For the text-containing cell, return its midpoint in [X, Y] coordinate format. 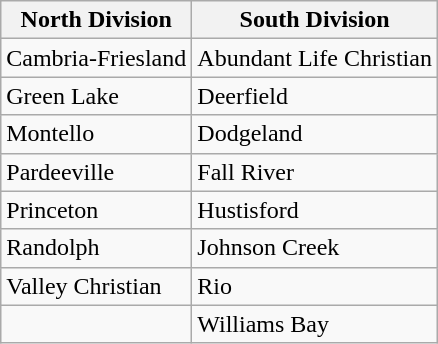
South Division [315, 20]
Cambria-Friesland [96, 58]
Randolph [96, 248]
Deerfield [315, 96]
Johnson Creek [315, 248]
Montello [96, 134]
Hustisford [315, 210]
Dodgeland [315, 134]
Rio [315, 286]
Williams Bay [315, 324]
Green Lake [96, 96]
Valley Christian [96, 286]
Fall River [315, 172]
Abundant Life Christian [315, 58]
Princeton [96, 210]
North Division [96, 20]
Pardeeville [96, 172]
